From the cell containing the given text, extract its center point as (x, y) coordinate. 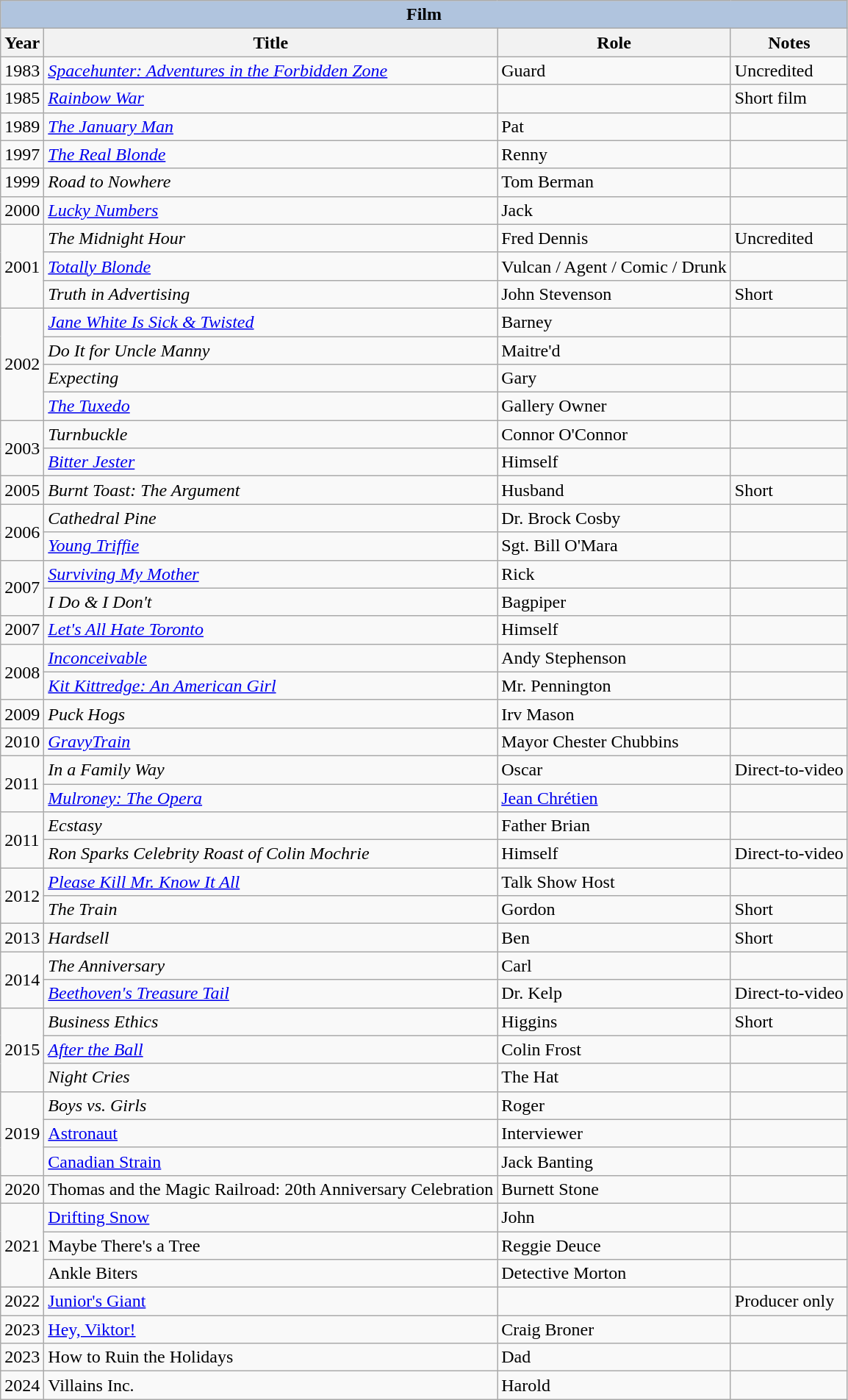
John (614, 1217)
Oscar (614, 769)
Truth in Advertising (270, 294)
2005 (22, 490)
Turnbuckle (270, 434)
Year (22, 43)
Mr. Pennington (614, 686)
The Hat (614, 1077)
Maitre'd (614, 351)
Young Triffie (270, 546)
Surviving My Mother (270, 574)
The Midnight Hour (270, 238)
In a Family Way (270, 769)
Mulroney: The Opera (270, 797)
Short film (789, 98)
The Tuxedo (270, 406)
Bitter Jester (270, 462)
Bagpiper (614, 602)
Higgins (614, 1022)
Ecstasy (270, 826)
I Do & I Don't (270, 602)
Mayor Chester Chubbins (614, 742)
Cathedral Pine (270, 518)
Rainbow War (270, 98)
Role (614, 43)
Detective Morton (614, 1274)
1999 (22, 182)
2008 (22, 672)
Producer only (789, 1302)
How to Ruin the Holidays (270, 1357)
2022 (22, 1302)
Business Ethics (270, 1022)
After the Ball (270, 1049)
Totally Blonde (270, 266)
Jane White Is Sick & Twisted (270, 322)
Title (270, 43)
Lucky Numbers (270, 210)
Jack (614, 210)
Andy Stephenson (614, 658)
Puck Hogs (270, 714)
Beethoven's Treasure Tail (270, 994)
Hey, Viktor! (270, 1329)
Gordon (614, 910)
Do It for Uncle Manny (270, 351)
Craig Broner (614, 1329)
The Train (270, 910)
Gary (614, 378)
Father Brian (614, 826)
Pat (614, 126)
Dad (614, 1357)
Dr. Brock Cosby (614, 518)
2001 (22, 266)
2019 (22, 1133)
Film (425, 15)
Inconceivable (270, 658)
Spacehunter: Adventures in the Forbidden Zone (270, 71)
GravyTrain (270, 742)
Reggie Deuce (614, 1246)
Road to Nowhere (270, 182)
Let's All Hate Toronto (270, 630)
Please Kill Mr. Know It All (270, 882)
Connor O'Connor (614, 434)
Vulcan / Agent / Comic / Drunk (614, 266)
The Real Blonde (270, 154)
Canadian Strain (270, 1161)
Junior's Giant (270, 1302)
Tom Berman (614, 182)
2002 (22, 364)
Maybe There's a Tree (270, 1246)
2000 (22, 210)
Expecting (270, 378)
2014 (22, 980)
The January Man (270, 126)
1997 (22, 154)
2021 (22, 1245)
Notes (789, 43)
Fred Dennis (614, 238)
Night Cries (270, 1077)
Ron Sparks Celebrity Roast of Colin Mochrie (270, 854)
Thomas and the Magic Railroad: 20th Anniversary Celebration (270, 1189)
John Stevenson (614, 294)
Villains Inc. (270, 1385)
Ankle Biters (270, 1274)
Jean Chrétien (614, 797)
1989 (22, 126)
1985 (22, 98)
Roger (614, 1105)
Interviewer (614, 1133)
Guard (614, 71)
Renny (614, 154)
2013 (22, 938)
Astronaut (270, 1133)
The Anniversary (270, 966)
Harold (614, 1385)
Burnt Toast: The Argument (270, 490)
Burnett Stone (614, 1189)
Colin Frost (614, 1049)
2003 (22, 448)
Irv Mason (614, 714)
Drifting Snow (270, 1217)
Boys vs. Girls (270, 1105)
Rick (614, 574)
Kit Kittredge: An American Girl (270, 686)
2015 (22, 1049)
Jack Banting (614, 1161)
Barney (614, 322)
Hardsell (270, 938)
Carl (614, 966)
Sgt. Bill O'Mara (614, 546)
2010 (22, 742)
Gallery Owner (614, 406)
2012 (22, 896)
Husband (614, 490)
Ben (614, 938)
Dr. Kelp (614, 994)
2024 (22, 1385)
1983 (22, 71)
2009 (22, 714)
Talk Show Host (614, 882)
2020 (22, 1189)
2006 (22, 532)
